Identify which cell holds the provided text, then report its [X, Y] central coordinate. 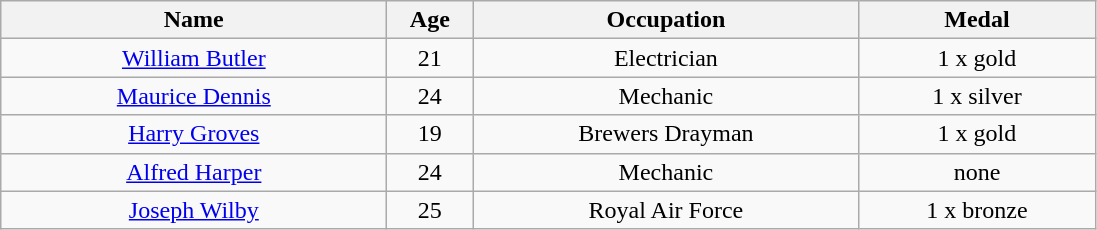
25 [430, 210]
Occupation [666, 20]
1 x silver [977, 96]
Harry Groves [194, 134]
1 x bronze [977, 210]
Name [194, 20]
none [977, 172]
21 [430, 58]
William Butler [194, 58]
Brewers Drayman [666, 134]
Medal [977, 20]
Electrician [666, 58]
Maurice Dennis [194, 96]
Age [430, 20]
Royal Air Force [666, 210]
19 [430, 134]
Joseph Wilby [194, 210]
Alfred Harper [194, 172]
